Find where the given text appears and provide that cell's center as [x, y] coordinate. 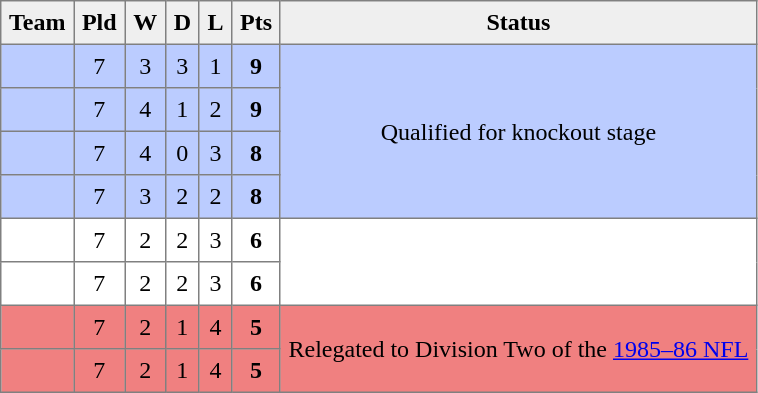
Qualified for knockout stage [518, 131]
0 [182, 153]
Status [518, 23]
L [216, 23]
Pts [256, 23]
Relegated to Division Two of the 1985–86 NFL [518, 348]
Pld [100, 23]
Team [38, 23]
D [182, 23]
W [145, 23]
